Extract the [x, y] coordinate from the center of the cell holding the provided text.  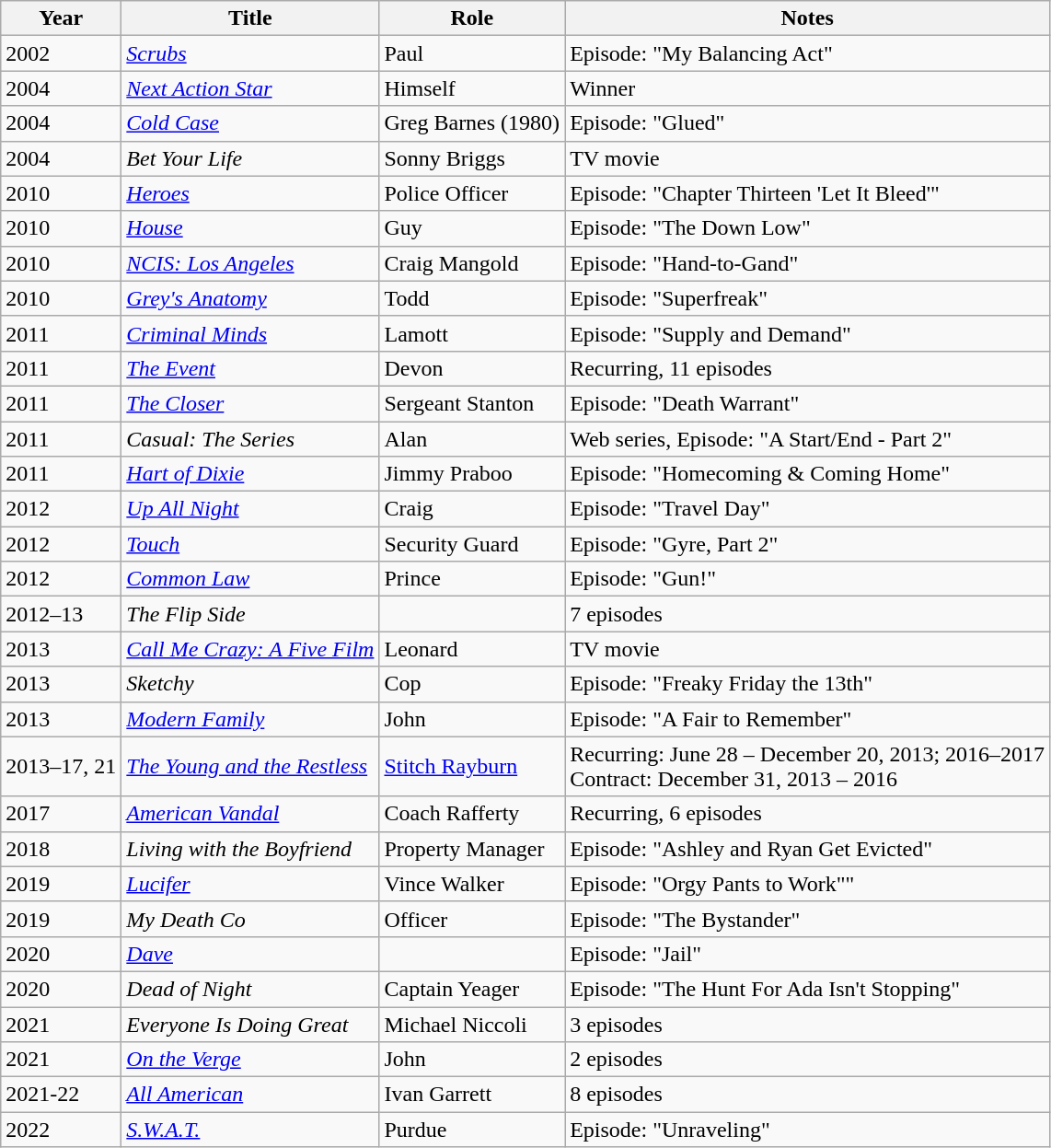
Touch [250, 544]
Heroes [250, 193]
Michael Niccoli [472, 1025]
3 episodes [808, 1025]
Episode: "Homecoming & Coming Home" [808, 474]
Web series, Episode: "A Start/End - Part 2" [808, 439]
Episode: "My Balancing Act" [808, 53]
2012–13 [61, 614]
Guy [472, 228]
Lamott [472, 333]
Episode: "Unraveling" [808, 1130]
Coach Rafferty [472, 814]
On the Verge [250, 1060]
2018 [61, 849]
Dave [250, 954]
Year [61, 18]
Episode: "The Bystander" [808, 919]
Cold Case [250, 123]
Devon [472, 368]
Everyone Is Doing Great [250, 1025]
Todd [472, 298]
Himself [472, 88]
Leonard [472, 649]
Recurring, 6 episodes [808, 814]
Recurring, 11 episodes [808, 368]
2 episodes [808, 1060]
Ivan Garrett [472, 1095]
Role [472, 18]
Recurring: June 28 – December 20, 2013; 2016–2017Contract: December 31, 2013 – 2016 [808, 766]
Episode: "A Fair to Remember" [808, 719]
The Event [250, 368]
Episode: "Gun!" [808, 579]
2017 [61, 814]
Episode: "Supply and Demand" [808, 333]
Episode: "Travel Day" [808, 509]
Episode: "The Down Low" [808, 228]
Police Officer [472, 193]
Purdue [472, 1130]
NCIS: Los Angeles [250, 263]
Episode: "Hand-to-Gand" [808, 263]
All American [250, 1095]
Paul [472, 53]
Notes [808, 18]
2002 [61, 53]
Modern Family [250, 719]
My Death Co [250, 919]
Hart of Dixie [250, 474]
Craig [472, 509]
Up All Night [250, 509]
Prince [472, 579]
Dead of Night [250, 989]
The Closer [250, 403]
American Vandal [250, 814]
Episode: "Chapter Thirteen 'Let It Bleed'" [808, 193]
Stitch Rayburn [472, 766]
Call Me Crazy: A Five Film [250, 649]
Sergeant Stanton [472, 403]
7 episodes [808, 614]
2021-22 [61, 1095]
Episode: "Gyre, Part 2" [808, 544]
Title [250, 18]
Episode: "Jail" [808, 954]
Episode: "Glued" [808, 123]
Greg Barnes (1980) [472, 123]
The Flip Side [250, 614]
Episode: "Superfreak" [808, 298]
Winner [808, 88]
Episode: "Orgy Pants to Work"" [808, 884]
House [250, 228]
Vince Walker [472, 884]
S.W.A.T. [250, 1130]
Alan [472, 439]
2013–17, 21 [61, 766]
Officer [472, 919]
The Young and the Restless [250, 766]
Sonny Briggs [472, 158]
Scrubs [250, 53]
Living with the Boyfriend [250, 849]
Security Guard [472, 544]
Episode: "Death Warrant" [808, 403]
Jimmy Praboo [472, 474]
Captain Yeager [472, 989]
Bet Your Life [250, 158]
Lucifer [250, 884]
Sketchy [250, 684]
Next Action Star [250, 88]
Episode: "Freaky Friday the 13th" [808, 684]
Craig Mangold [472, 263]
Common Law [250, 579]
Property Manager [472, 849]
Cop [472, 684]
8 episodes [808, 1095]
2022 [61, 1130]
Casual: The Series [250, 439]
Episode: "The Hunt For Ada Isn't Stopping" [808, 989]
Criminal Minds [250, 333]
Episode: "Ashley and Ryan Get Evicted" [808, 849]
Grey's Anatomy [250, 298]
